Output the (X, Y) coordinate of the center of the cell containing the given text.  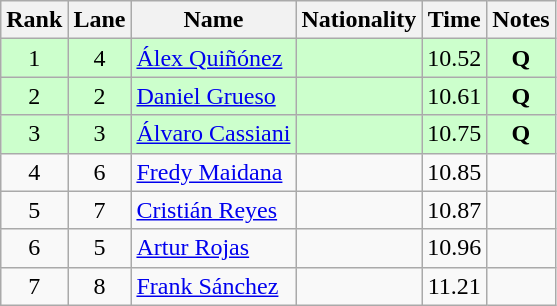
11.21 (454, 286)
Artur Rojas (214, 248)
Notes (521, 20)
10.61 (454, 96)
Álex Quiñónez (214, 58)
Daniel Grueso (214, 96)
10.75 (454, 134)
10.96 (454, 248)
Time (454, 20)
10.52 (454, 58)
Nationality (359, 20)
1 (34, 58)
10.85 (454, 172)
Frank Sánchez (214, 286)
Álvaro Cassiani (214, 134)
Fredy Maidana (214, 172)
10.87 (454, 210)
8 (100, 286)
Lane (100, 20)
Rank (34, 20)
Cristián Reyes (214, 210)
Name (214, 20)
